Capture the cell that displays the provided text and extract its [x, y] central coordinate. 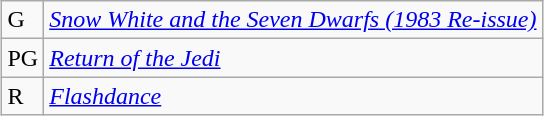
Flashdance [293, 96]
R [23, 96]
Snow White and the Seven Dwarfs (1983 Re-issue) [293, 20]
PG [23, 58]
Return of the Jedi [293, 58]
G [23, 20]
